Scan for the cell matching the given text and deliver its (X, Y) coordinate at center. 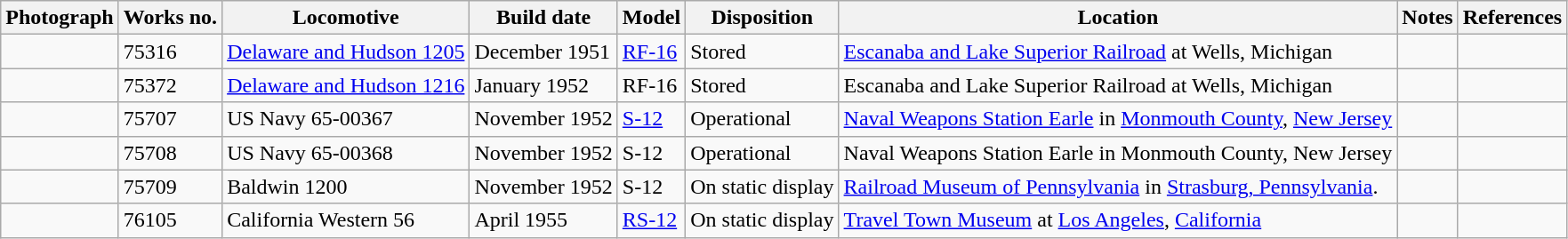
RS-12 (651, 220)
Locomotive (346, 18)
76105 (170, 220)
Model (651, 18)
US Navy 65-00368 (346, 153)
Disposition (762, 18)
Delaware and Hudson 1216 (346, 85)
75709 (170, 187)
75707 (170, 119)
75372 (170, 85)
Works no. (170, 18)
Travel Town Museum at Los Angeles, California (1118, 220)
References (1512, 18)
75316 (170, 52)
January 1952 (543, 85)
Railroad Museum of Pennsylvania in Strasburg, Pennsylvania. (1118, 187)
Baldwin 1200 (346, 187)
Location (1118, 18)
Photograph (60, 18)
Delaware and Hudson 1205 (346, 52)
US Navy 65-00367 (346, 119)
Notes (1427, 18)
75708 (170, 153)
California Western 56 (346, 220)
Build date (543, 18)
December 1951 (543, 52)
April 1955 (543, 220)
